Scan for the cell matching the given text and deliver its (x, y) coordinate at center. 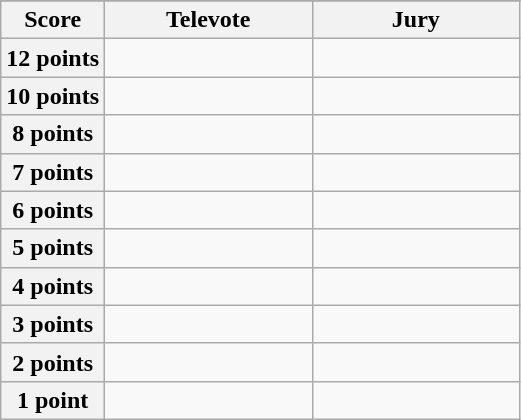
6 points (53, 210)
3 points (53, 324)
1 point (53, 400)
2 points (53, 362)
Score (53, 20)
10 points (53, 96)
4 points (53, 286)
12 points (53, 58)
5 points (53, 248)
Jury (416, 20)
7 points (53, 172)
Televote (209, 20)
8 points (53, 134)
